Capture the cell that displays the provided text and extract its (X, Y) central coordinate. 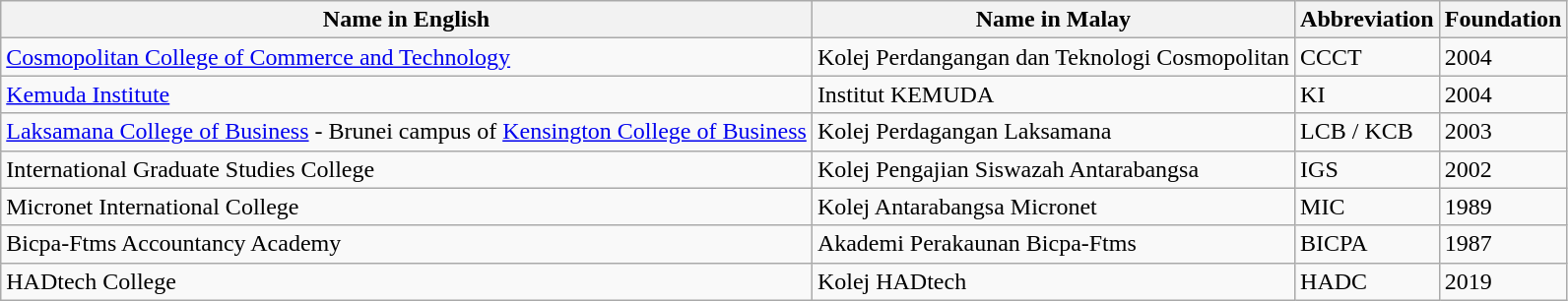
LCB / KCB (1367, 132)
BICPA (1367, 244)
CCCT (1367, 57)
2003 (1503, 132)
1987 (1503, 244)
KI (1367, 94)
HADtech College (407, 281)
Institut KEMUDA (1053, 94)
1989 (1503, 207)
HADC (1367, 281)
2019 (1503, 281)
Bicpa-Ftms Accountancy Academy (407, 244)
Name in English (407, 20)
Kolej Antarabangsa Micronet (1053, 207)
Name in Malay (1053, 20)
Kemuda Institute (407, 94)
Akademi Perakaunan Bicpa-Ftms (1053, 244)
Kolej Perdangangan dan Teknologi Cosmopolitan (1053, 57)
Cosmopolitan College of Commerce and Technology (407, 57)
Foundation (1503, 20)
Micronet International College (407, 207)
Laksamana College of Business - Brunei campus of Kensington College of Business (407, 132)
Kolej Perdagangan Laksamana (1053, 132)
IGS (1367, 169)
Abbreviation (1367, 20)
Kolej HADtech (1053, 281)
MIC (1367, 207)
Kolej Pengajian Siswazah Antarabangsa (1053, 169)
2002 (1503, 169)
International Graduate Studies College (407, 169)
